Capture the cell that displays the provided text and extract its (X, Y) central coordinate. 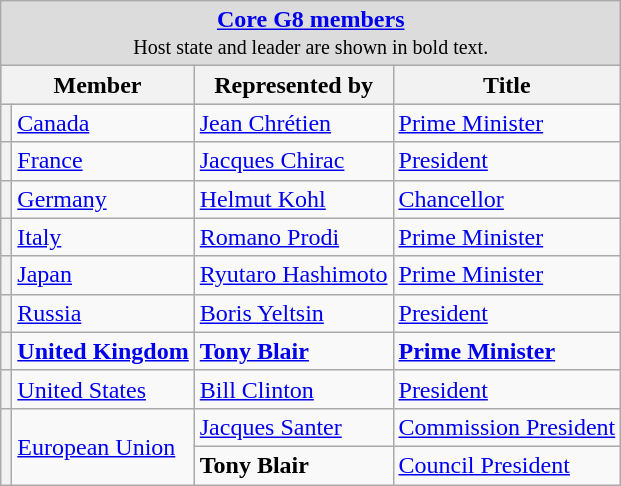
Ryutaro Hashimoto (294, 275)
Germany (103, 199)
United Kingdom (103, 351)
Member (98, 85)
Helmut Kohl (294, 199)
Commission President (507, 427)
Core G8 membersHost state and leader are shown in bold text. (311, 34)
Japan (103, 275)
Bill Clinton (294, 389)
Boris Yeltsin (294, 313)
Russia (103, 313)
United States (103, 389)
Canada (103, 123)
Jean Chrétien (294, 123)
Romano Prodi (294, 237)
Jacques Chirac (294, 161)
Title (507, 85)
Jacques Santer (294, 427)
France (103, 161)
European Union (103, 446)
Council President (507, 465)
Represented by (294, 85)
Italy (103, 237)
Chancellor (507, 199)
